Output the [x, y] coordinate of the center of the cell containing the given text.  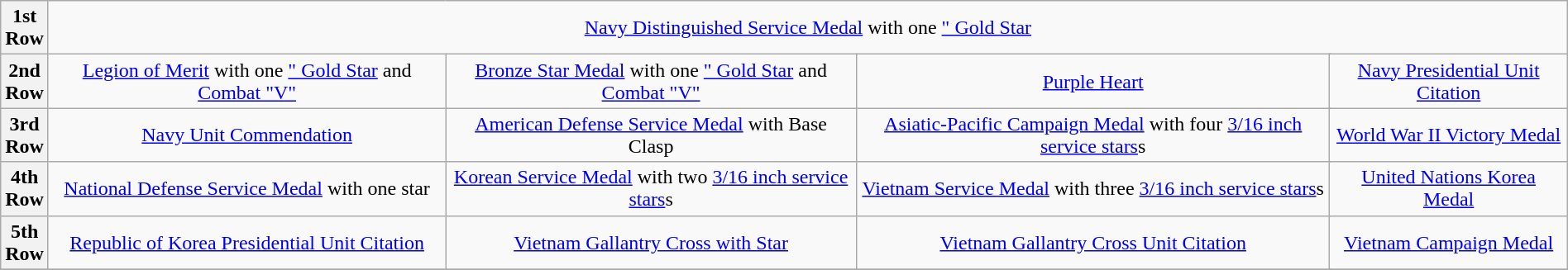
Purple Heart [1093, 81]
World War II Victory Medal [1449, 135]
Navy Presidential Unit Citation [1449, 81]
2nd Row [25, 81]
Vietnam Gallantry Cross Unit Citation [1093, 243]
Navy Distinguished Service Medal with one " Gold Star [807, 28]
Korean Service Medal with two 3/16 inch service starss [652, 188]
Navy Unit Commendation [246, 135]
United Nations Korea Medal [1449, 188]
Republic of Korea Presidential Unit Citation [246, 243]
4th Row [25, 188]
Asiatic-Pacific Campaign Medal with four 3/16 inch service starss [1093, 135]
Vietnam Campaign Medal [1449, 243]
5th Row [25, 243]
American Defense Service Medal with Base Clasp [652, 135]
National Defense Service Medal with one star [246, 188]
Vietnam Service Medal with three 3/16 inch service starss [1093, 188]
Bronze Star Medal with one " Gold Star and Combat "V" [652, 81]
Legion of Merit with one " Gold Star and Combat "V" [246, 81]
3rd Row [25, 135]
Vietnam Gallantry Cross with Star [652, 243]
1st Row [25, 28]
